Determine the [X, Y] coordinate at the center of the cell enclosing the given text.  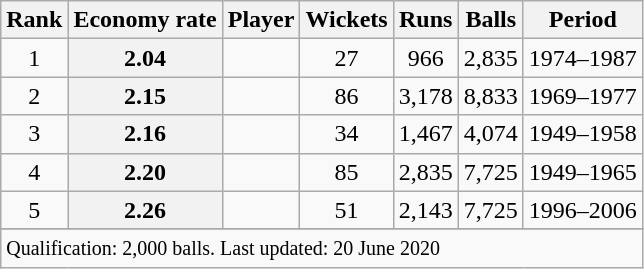
2.26 [145, 210]
2.04 [145, 58]
1949–1965 [582, 172]
2.20 [145, 172]
4 [34, 172]
2,143 [426, 210]
34 [346, 134]
Period [582, 20]
1969–1977 [582, 96]
86 [346, 96]
4,074 [490, 134]
Economy rate [145, 20]
Qualification: 2,000 balls. Last updated: 20 June 2020 [322, 248]
1949–1958 [582, 134]
1974–1987 [582, 58]
3 [34, 134]
1 [34, 58]
27 [346, 58]
1996–2006 [582, 210]
2.16 [145, 134]
966 [426, 58]
51 [346, 210]
Rank [34, 20]
5 [34, 210]
2 [34, 96]
1,467 [426, 134]
2.15 [145, 96]
3,178 [426, 96]
85 [346, 172]
Player [261, 20]
Balls [490, 20]
8,833 [490, 96]
Runs [426, 20]
Wickets [346, 20]
